Output the [X, Y] coordinate of the center of the cell containing the given text.  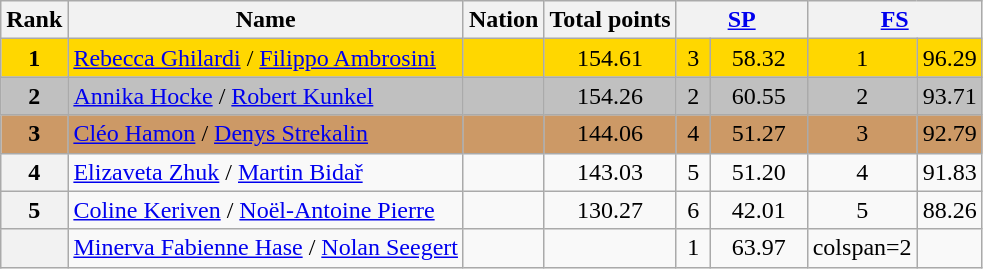
130.27 [610, 210]
42.01 [758, 210]
Annika Hocke / Robert Kunkel [266, 96]
51.27 [758, 134]
Total points [610, 20]
63.97 [758, 248]
Name [266, 20]
Minerva Fabienne Hase / Nolan Seegert [266, 248]
FS [894, 20]
58.32 [758, 58]
60.55 [758, 96]
96.29 [950, 58]
Nation [503, 20]
143.03 [610, 172]
Cléo Hamon / Denys Strekalin [266, 134]
91.83 [950, 172]
6 [693, 210]
colspan=2 [862, 248]
93.71 [950, 96]
Rebecca Ghilardi / Filippo Ambrosini [266, 58]
SP [742, 20]
51.20 [758, 172]
Rank [34, 20]
88.26 [950, 210]
92.79 [950, 134]
144.06 [610, 134]
154.61 [610, 58]
Elizaveta Zhuk / Martin Bidař [266, 172]
154.26 [610, 96]
Coline Keriven / Noël-Antoine Pierre [266, 210]
